From the cell containing the given text, extract its center point as (X, Y) coordinate. 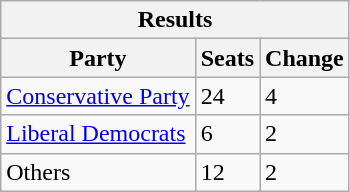
6 (227, 134)
24 (227, 96)
Party (98, 58)
4 (305, 96)
Conservative Party (98, 96)
Liberal Democrats (98, 134)
12 (227, 172)
Seats (227, 58)
Change (305, 58)
Results (176, 20)
Others (98, 172)
